Pinpoint the cell where the given text exists, returning its [X, Y] midpoint coordinate. 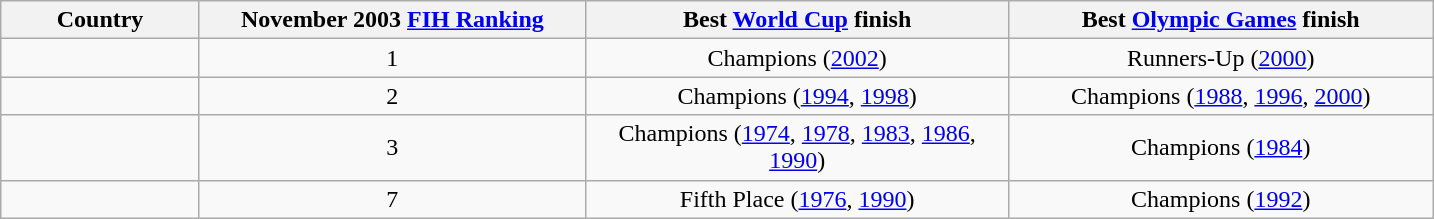
Best World Cup finish [797, 20]
Champions (2002) [797, 58]
Best Olympic Games finish [1221, 20]
November 2003 FIH Ranking [392, 20]
Champions (1984) [1221, 148]
3 [392, 148]
Fifth Place (1976, 1990) [797, 199]
Champions (1988, 1996, 2000) [1221, 96]
Country [100, 20]
2 [392, 96]
1 [392, 58]
Champions (1974, 1978, 1983, 1986, 1990) [797, 148]
7 [392, 199]
Champions (1994, 1998) [797, 96]
Champions (1992) [1221, 199]
Runners-Up (2000) [1221, 58]
